Extract the (x, y) coordinate from the center of the cell holding the provided text.  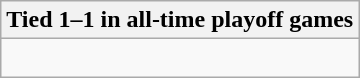
Tied 1–1 in all-time playoff games (180, 20)
